Provide the [X, Y] coordinate of the cell's center where the given text is located.  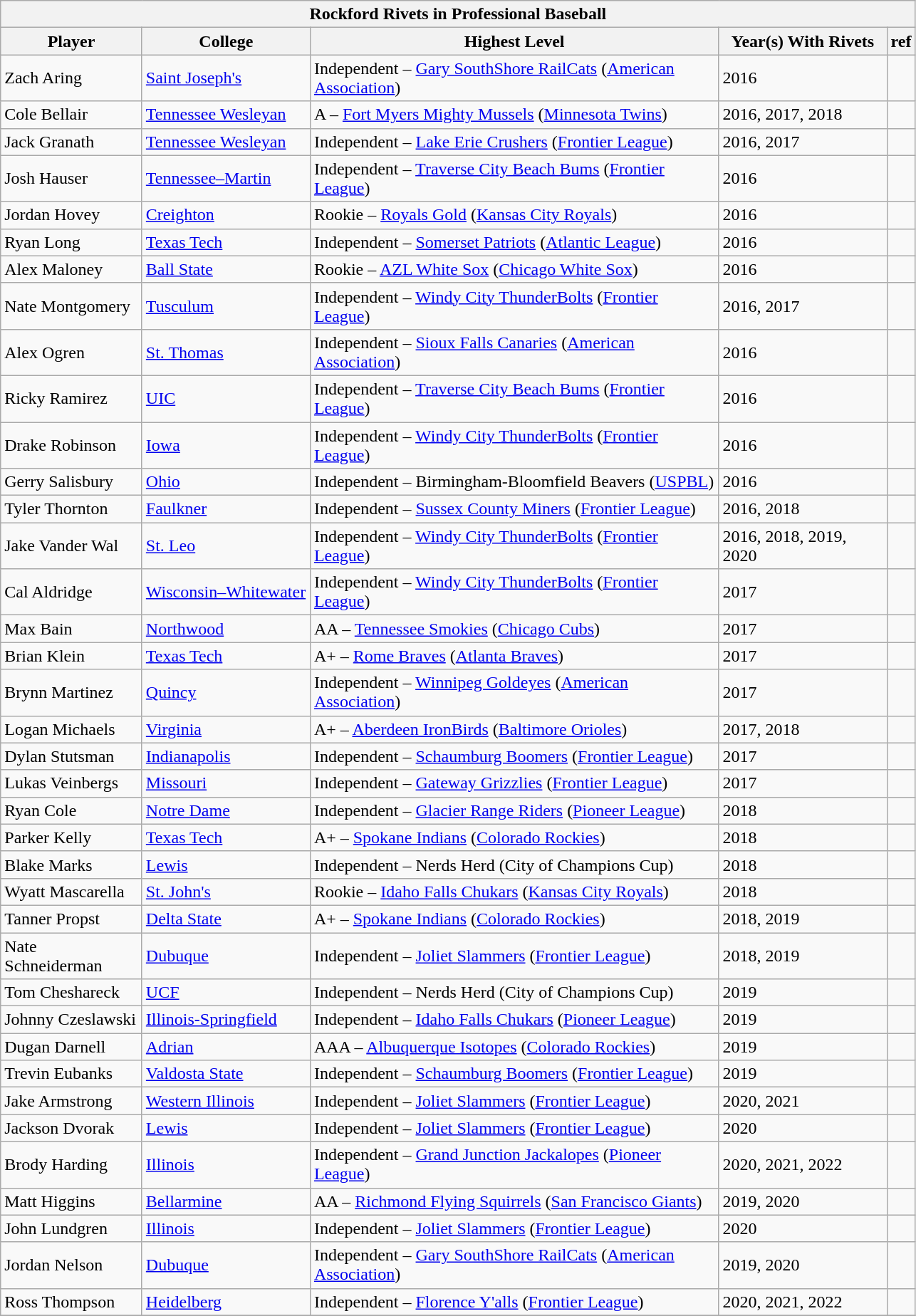
Saint Joseph's [226, 78]
A+ – Aberdeen IronBirds (Baltimore Orioles) [514, 729]
Jordan Nelson [71, 1265]
Jack Granath [71, 142]
Iowa [226, 444]
College [226, 41]
Jake Vander Wal [71, 545]
Ball State [226, 269]
Brian Klein [71, 656]
Parker Kelly [71, 837]
ref [901, 41]
Jake Armstrong [71, 1101]
Independent – Somerset Patriots (Atlantic League) [514, 242]
2016, 2017, 2018 [803, 115]
Independent – Winnipeg Goldeyes (American Association) [514, 692]
Year(s) With Rivets [803, 41]
Ryan Long [71, 242]
St. Leo [226, 545]
2020, 2021 [803, 1101]
Independent – Gateway Grizzlies (Frontier League) [514, 783]
Zach Aring [71, 78]
UCF [226, 993]
Adrian [226, 1047]
Lukas Veinbergs [71, 783]
Logan Michaels [71, 729]
Ohio [226, 482]
AAA – Albuquerque Isotopes (Colorado Rockies) [514, 1047]
Independent – Sussex County Miners (Frontier League) [514, 509]
Missouri [226, 783]
Player [71, 41]
Virginia [226, 729]
Gerry Salisbury [71, 482]
2016, 2018, 2019, 2020 [803, 545]
Blake Marks [71, 865]
Heidelberg [226, 1302]
AA – Richmond Flying Squirrels (San Francisco Giants) [514, 1201]
Nate Montgomery [71, 306]
Brynn Martinez [71, 692]
Jackson Dvorak [71, 1128]
Faulkner [226, 509]
Independent – Grand Junction Jackalopes (Pioneer League) [514, 1165]
Notre Dame [226, 810]
Quincy [226, 692]
Alex Ogren [71, 352]
Independent – Sioux Falls Canaries (American Association) [514, 352]
Western Illinois [226, 1101]
Creighton [226, 215]
Indianapolis [226, 756]
Trevin Eubanks [71, 1074]
Dylan Stutsman [71, 756]
Nate Schneiderman [71, 956]
Matt Higgins [71, 1201]
Tyler Thornton [71, 509]
A – Fort Myers Mighty Mussels (Minnesota Twins) [514, 115]
Cal Aldridge [71, 592]
Independent – Idaho Falls Chukars (Pioneer League) [514, 1020]
2017, 2018 [803, 729]
Brody Harding [71, 1165]
Max Bain [71, 629]
Bellarmine [226, 1201]
Illinois-Springfield [226, 1020]
Rookie – AZL White Sox (Chicago White Sox) [514, 269]
Independent – Florence Y'alls (Frontier League) [514, 1302]
UIC [226, 399]
Ricky Ramirez [71, 399]
Tanner Propst [71, 919]
Tom Cheshareck [71, 993]
Highest Level [514, 41]
St. Thomas [226, 352]
Northwood [226, 629]
Independent – Birmingham-Bloomfield Beavers (USPBL) [514, 482]
Rookie – Idaho Falls Chukars (Kansas City Royals) [514, 892]
Dugan Darnell [71, 1047]
Delta State [226, 919]
Cole Bellair [71, 115]
Independent – Glacier Range Riders (Pioneer League) [514, 810]
Johnny Czeslawski [71, 1020]
2016, 2018 [803, 509]
Jordan Hovey [71, 215]
Ryan Cole [71, 810]
John Lundgren [71, 1228]
Wisconsin–Whitewater [226, 592]
Josh Hauser [71, 178]
Alex Maloney [71, 269]
Drake Robinson [71, 444]
Rookie – Royals Gold (Kansas City Royals) [514, 215]
AA – Tennessee Smokies (Chicago Cubs) [514, 629]
St. John's [226, 892]
Tennessee–Martin [226, 178]
Independent – Lake Erie Crushers (Frontier League) [514, 142]
Valdosta State [226, 1074]
Tusculum [226, 306]
Rockford Rivets in Professional Baseball [458, 14]
Wyatt Mascarella [71, 892]
A+ – Rome Braves (Atlanta Braves) [514, 656]
Ross Thompson [71, 1302]
